Pinpoint the cell where the given text exists, returning its (X, Y) midpoint coordinate. 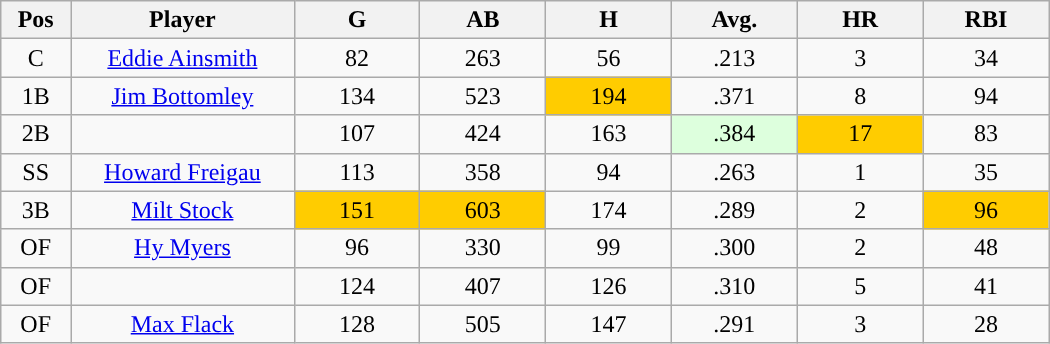
151 (357, 210)
2B (36, 134)
.371 (734, 96)
3B (36, 210)
Jim Bottomley (183, 96)
.384 (734, 134)
Pos (36, 20)
.289 (734, 210)
263 (483, 58)
.263 (734, 172)
AB (483, 20)
8 (860, 96)
Eddie Ainsmith (183, 58)
147 (609, 324)
17 (860, 134)
SS (36, 172)
.300 (734, 248)
126 (609, 286)
Avg. (734, 20)
82 (357, 58)
194 (609, 96)
330 (483, 248)
48 (986, 248)
358 (483, 172)
RBI (986, 20)
35 (986, 172)
5 (860, 286)
HR (860, 20)
523 (483, 96)
.310 (734, 286)
603 (483, 210)
1 (860, 172)
.291 (734, 324)
Howard Freigau (183, 172)
134 (357, 96)
505 (483, 324)
Hy Myers (183, 248)
.213 (734, 58)
99 (609, 248)
28 (986, 324)
1B (36, 96)
41 (986, 286)
C (36, 58)
H (609, 20)
107 (357, 134)
424 (483, 134)
G (357, 20)
113 (357, 172)
56 (609, 58)
Milt Stock (183, 210)
Max Flack (183, 324)
Player (183, 20)
407 (483, 286)
124 (357, 286)
163 (609, 134)
83 (986, 134)
174 (609, 210)
128 (357, 324)
34 (986, 58)
